Provide the [x, y] coordinate of the cell's center where the given text is located.  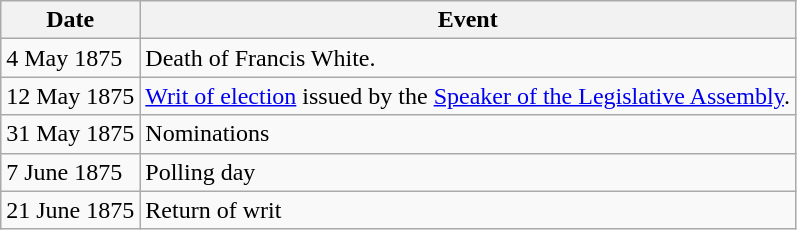
7 June 1875 [70, 172]
Death of Francis White. [468, 58]
21 June 1875 [70, 210]
12 May 1875 [70, 96]
Nominations [468, 134]
Return of writ [468, 210]
Polling day [468, 172]
4 May 1875 [70, 58]
Writ of election issued by the Speaker of the Legislative Assembly. [468, 96]
31 May 1875 [70, 134]
Event [468, 20]
Date [70, 20]
